Extract the [X, Y] coordinate from the center of the cell holding the provided text.  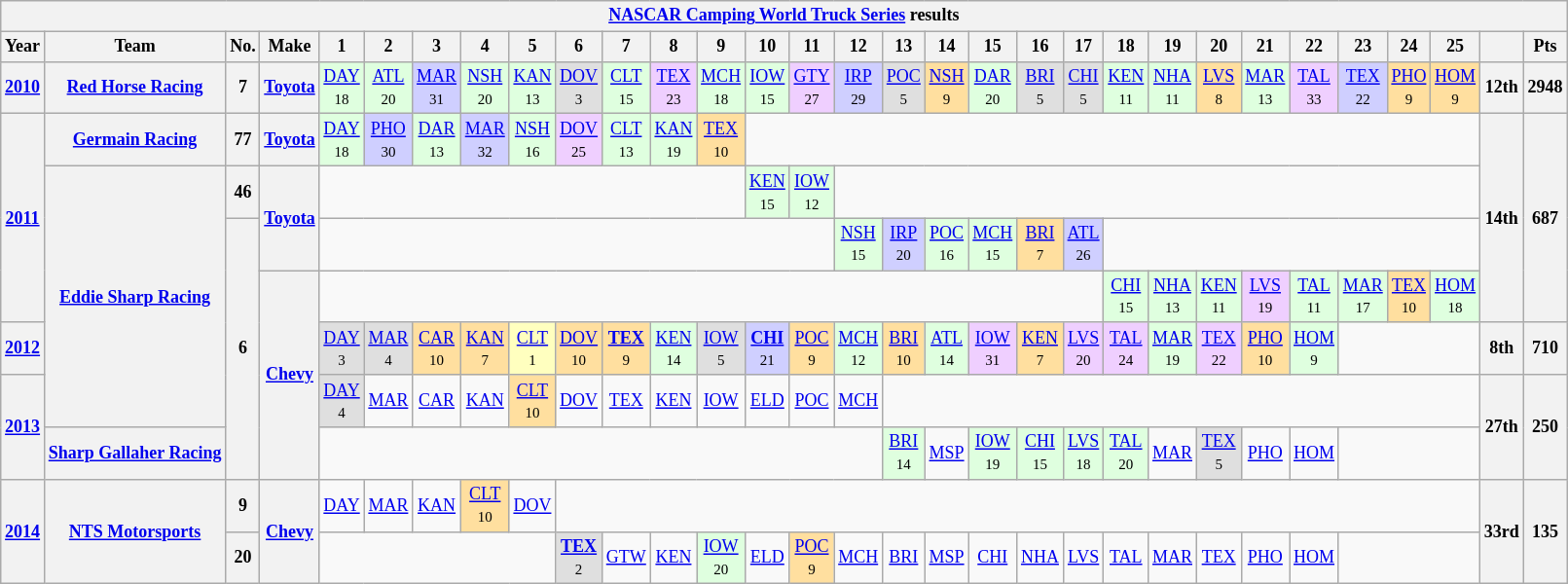
Eddie Sharp Racing [134, 296]
2012 [23, 348]
TAL20 [1126, 454]
NHA11 [1173, 88]
Make [290, 47]
25 [1456, 47]
TAL11 [1314, 297]
NHA13 [1173, 297]
DOV25 [579, 140]
PHO30 [388, 140]
NTS Motorsports [134, 531]
GTW [626, 558]
DAR13 [437, 140]
LVS [1083, 558]
Red Horse Racing [134, 88]
CAR [437, 401]
POC [812, 401]
3 [437, 47]
17 [1083, 47]
KEN7 [1040, 348]
CHI21 [767, 348]
IOW5 [721, 348]
ATL14 [946, 348]
MAR4 [388, 348]
HOM18 [1456, 297]
KEN14 [674, 348]
46 [243, 192]
TEX9 [626, 348]
BRI5 [1040, 88]
BRI10 [904, 348]
2010 [23, 88]
DAY4 [342, 401]
8th [1501, 348]
BRI7 [1040, 244]
NSH15 [858, 244]
IRP20 [904, 244]
250 [1546, 426]
CLT15 [626, 88]
CLT1 [532, 348]
BRI [904, 558]
MCH18 [721, 88]
MAR17 [1363, 297]
NASCAR Camping World Truck Series results [784, 16]
27th [1501, 426]
22 [1314, 47]
CHI [993, 558]
Sharp Gallaher Racing [134, 454]
IOW20 [721, 558]
MAR32 [485, 140]
23 [1363, 47]
Team [134, 47]
14th [1501, 218]
12 [858, 47]
MCH12 [858, 348]
MAR31 [437, 88]
IOW12 [812, 192]
12th [1501, 88]
CAR10 [437, 348]
TAL [1126, 558]
21 [1265, 47]
PHO10 [1265, 348]
No. [243, 47]
TEX5 [1219, 454]
IOW [721, 401]
13 [904, 47]
IRP29 [858, 88]
687 [1546, 218]
2013 [23, 426]
PHO9 [1409, 88]
16 [1040, 47]
2011 [23, 218]
77 [243, 140]
Germain Racing [134, 140]
Pts [1546, 47]
TEX2 [579, 558]
135 [1546, 531]
MAR13 [1265, 88]
8 [674, 47]
11 [812, 47]
KAN13 [532, 88]
NHA [1040, 558]
TAL24 [1126, 348]
POC5 [904, 88]
IOW19 [993, 454]
4 [485, 47]
CLT13 [626, 140]
DOV10 [579, 348]
18 [1126, 47]
BRI14 [904, 454]
TEX23 [674, 88]
DOV3 [579, 88]
5 [532, 47]
LVS19 [1265, 297]
POC16 [946, 244]
LVS20 [1083, 348]
KEN15 [767, 192]
1 [342, 47]
NSH20 [485, 88]
NSH9 [946, 88]
2 [388, 47]
19 [1173, 47]
GTY27 [812, 88]
DAR20 [993, 88]
2014 [23, 531]
Year [23, 47]
IOW15 [767, 88]
10 [767, 47]
2948 [1546, 88]
33rd [1501, 531]
15 [993, 47]
TAL33 [1314, 88]
KAN7 [485, 348]
14 [946, 47]
NSH16 [532, 140]
MCH15 [993, 244]
710 [1546, 348]
24 [1409, 47]
LVS8 [1219, 88]
KAN19 [674, 140]
CHI5 [1083, 88]
ATL20 [388, 88]
DAY [342, 505]
IOW31 [993, 348]
LVS18 [1083, 454]
MAR19 [1173, 348]
DAY3 [342, 348]
ATL26 [1083, 244]
